Output the (X, Y) coordinate of the center of the cell containing the given text.  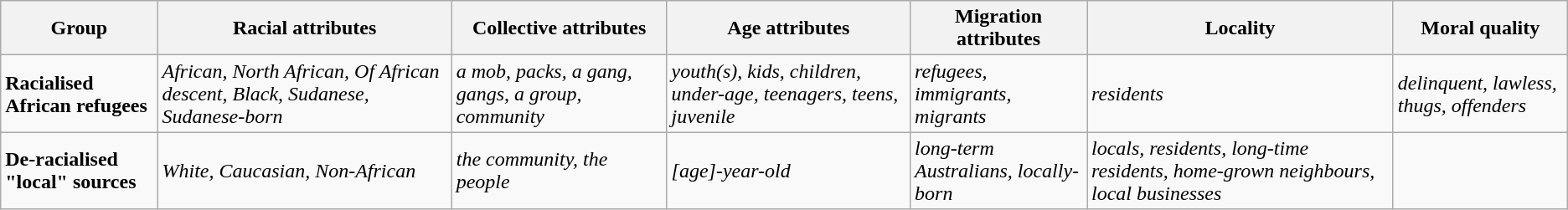
White, Caucasian, Non-African (305, 171)
De-racialised "local" sources (79, 171)
Moral quality (1480, 28)
Migration attributes (998, 28)
[age]-year-old (789, 171)
locals, residents, long-time residents, home-grown neighbours, local businesses (1240, 171)
the community, the people (560, 171)
delinquent, lawless, thugs, offenders (1480, 94)
Locality (1240, 28)
Group (79, 28)
African, North African, Of African descent, Black, Sudanese, Sudanese-born (305, 94)
residents (1240, 94)
Racial attributes (305, 28)
long-term Australians, locally-born (998, 171)
Age attributes (789, 28)
a mob, packs, a gang, gangs, a group, community (560, 94)
Racialised African refugees (79, 94)
Collective attributes (560, 28)
refugees, immigrants, migrants (998, 94)
youth(s), kids, children, under-age, teenagers, teens, juvenile (789, 94)
